Detect which cell encompasses the target text, then output its (X, Y) center coordinate. 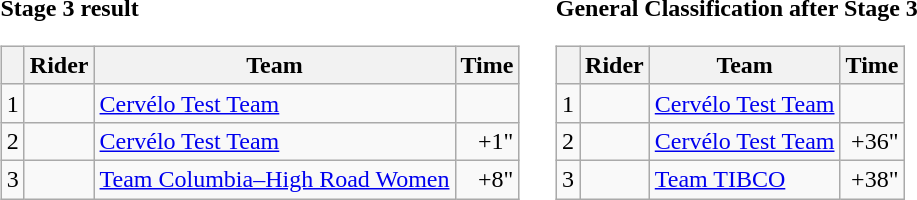
Team TIBCO (744, 179)
+8" (487, 179)
+1" (487, 141)
Team Columbia–High Road Women (274, 179)
+38" (872, 179)
+36" (872, 141)
